From the cell containing the given text, extract its center point as [X, Y] coordinate. 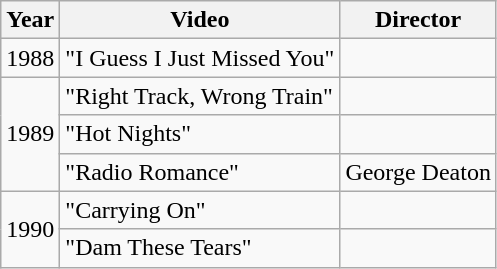
"Right Track, Wrong Train" [200, 96]
1990 [30, 229]
"Radio Romance" [200, 172]
Year [30, 20]
"Carrying On" [200, 210]
1988 [30, 58]
"I Guess I Just Missed You" [200, 58]
"Dam These Tears" [200, 248]
Video [200, 20]
"Hot Nights" [200, 134]
Director [418, 20]
George Deaton [418, 172]
1989 [30, 134]
